Provide the [x, y] coordinate of the cell's center where the given text is located.  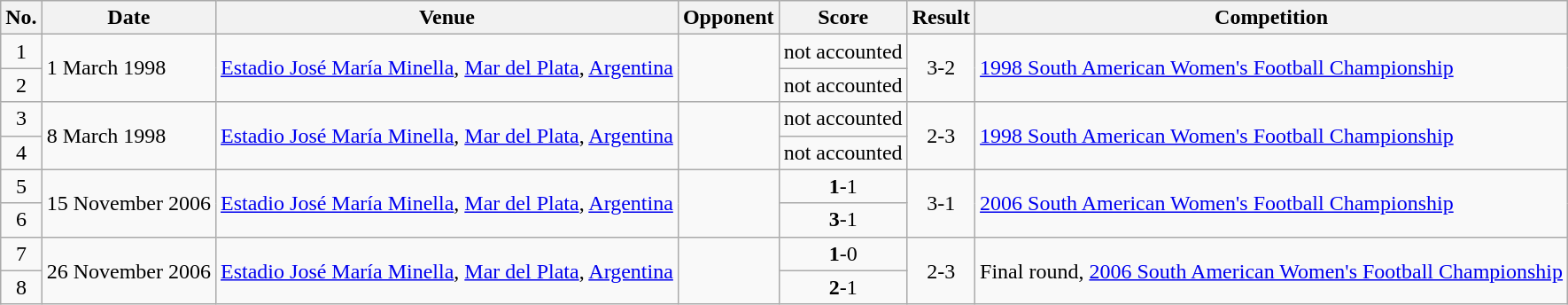
1-0 [843, 254]
1-1 [843, 186]
15 November 2006 [128, 203]
8 March 1998 [128, 136]
No. [21, 18]
Date [128, 18]
Competition [1272, 18]
26 November 2006 [128, 270]
Score [843, 18]
5 [21, 186]
1 [21, 51]
1 March 1998 [128, 68]
2006 South American Women's Football Championship [1272, 203]
4 [21, 152]
Venue [447, 18]
Opponent [728, 18]
2-1 [843, 287]
Final round, 2006 South American Women's Football Championship [1272, 270]
8 [21, 287]
Result [941, 18]
2 [21, 85]
7 [21, 254]
3 [21, 119]
6 [21, 220]
3-2 [941, 68]
